From the cell containing the given text, extract its center point as [X, Y] coordinate. 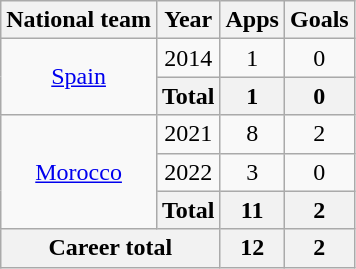
Year [188, 20]
Morocco [79, 172]
2014 [188, 58]
11 [252, 210]
8 [252, 134]
Spain [79, 77]
Goals [319, 20]
Apps [252, 20]
National team [79, 20]
3 [252, 172]
12 [252, 248]
2022 [188, 172]
2021 [188, 134]
Career total [110, 248]
